Identify which cell holds the provided text, then report its [x, y] central coordinate. 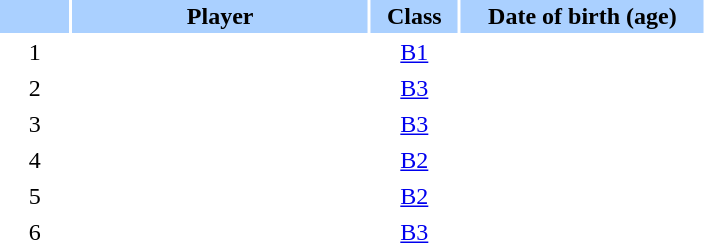
B1 [414, 52]
Player [220, 16]
5 [34, 196]
3 [34, 124]
Class [414, 16]
2 [34, 88]
Date of birth (age) [582, 16]
1 [34, 52]
4 [34, 160]
